Output the (X, Y) coordinate of the center of the cell containing the given text.  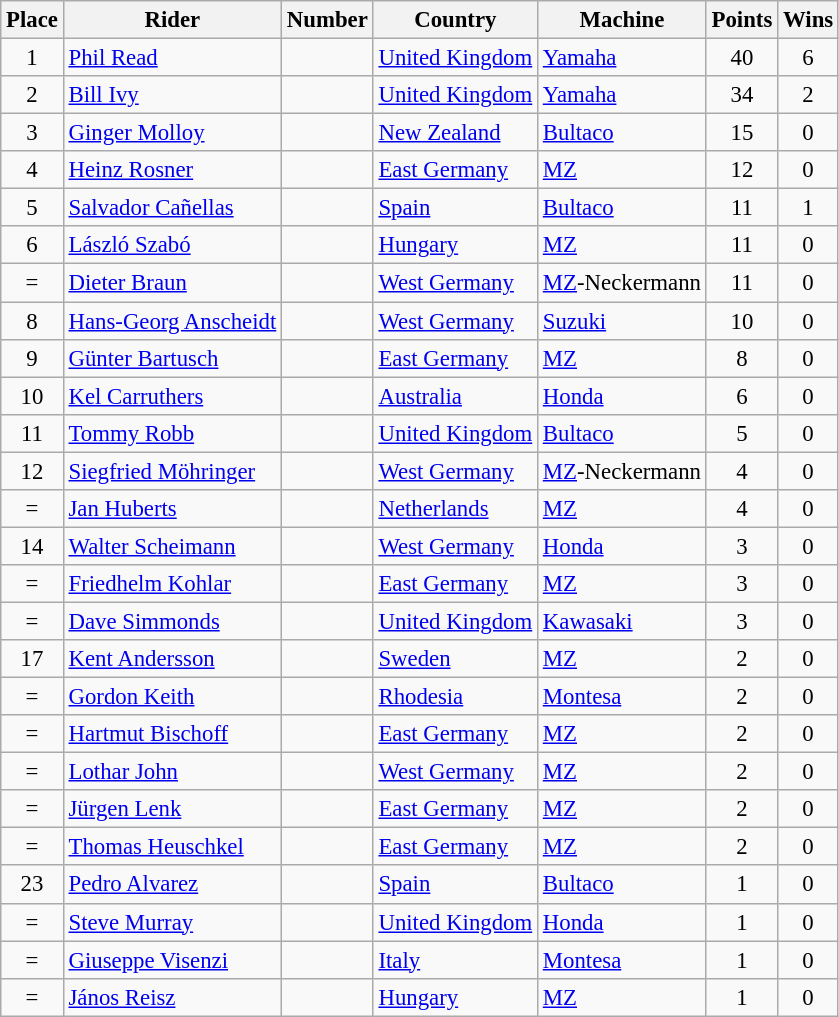
Gordon Keith (172, 697)
Italy (455, 960)
Kent Andersson (172, 659)
Thomas Heuschkel (172, 847)
Machine (622, 20)
Walter Scheimann (172, 546)
Rider (172, 20)
Giuseppe Visenzi (172, 960)
Ginger Molloy (172, 133)
Netherlands (455, 509)
Tommy Robb (172, 433)
Number (328, 20)
Bill Ivy (172, 95)
Phil Read (172, 58)
15 (742, 133)
Suzuki (622, 321)
Heinz Rosner (172, 170)
Jürgen Lenk (172, 809)
Country (455, 20)
Hans-Georg Anscheidt (172, 321)
Kel Carruthers (172, 396)
Sweden (455, 659)
14 (32, 546)
17 (32, 659)
9 (32, 358)
Steve Murray (172, 922)
Place (32, 20)
Siegfried Möhringer (172, 471)
Lothar John (172, 772)
Wins (808, 20)
40 (742, 58)
László Szabó (172, 245)
Australia (455, 396)
Dieter Braun (172, 283)
Points (742, 20)
Hartmut Bischoff (172, 734)
János Reisz (172, 997)
34 (742, 95)
Günter Bartusch (172, 358)
Friedhelm Kohlar (172, 584)
Dave Simmonds (172, 621)
New Zealand (455, 133)
Rhodesia (455, 697)
Kawasaki (622, 621)
Jan Huberts (172, 509)
Salvador Cañellas (172, 208)
23 (32, 885)
Pedro Alvarez (172, 885)
